Capture the cell that displays the provided text and extract its (X, Y) central coordinate. 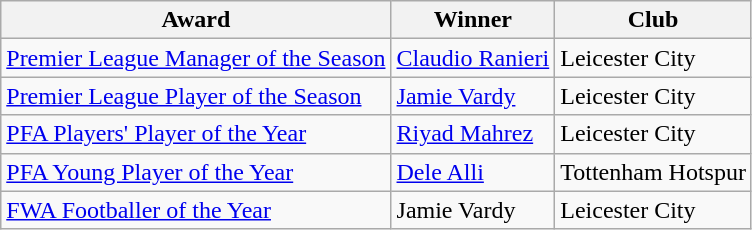
Winner (473, 20)
Award (196, 20)
Tottenham Hotspur (654, 172)
Claudio Ranieri (473, 58)
PFA Players' Player of the Year (196, 134)
PFA Young Player of the Year (196, 172)
Premier League Player of the Season (196, 96)
Club (654, 20)
FWA Footballer of the Year (196, 210)
Riyad Mahrez (473, 134)
Dele Alli (473, 172)
Premier League Manager of the Season (196, 58)
